Return the (x, y) coordinate for the center point of the cell that contains the specified text.  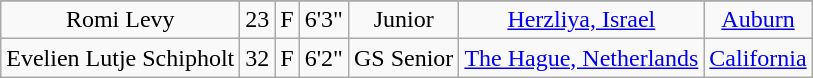
California (758, 58)
Herzliya, Israel (582, 20)
23 (258, 20)
Auburn (758, 20)
Romi Levy (120, 20)
The Hague, Netherlands (582, 58)
6'2" (324, 58)
32 (258, 58)
GS Senior (403, 58)
Junior (403, 20)
Evelien Lutje Schipholt (120, 58)
6'3" (324, 20)
